Provide the [X, Y] coordinate of the cell's center where the given text is located.  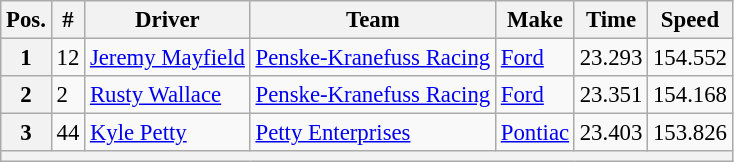
# [68, 20]
Team [372, 20]
153.826 [690, 133]
Rusty Wallace [168, 95]
Driver [168, 20]
154.552 [690, 58]
23.351 [610, 95]
3 [26, 133]
Speed [690, 20]
Make [534, 20]
Pos. [26, 20]
1 [26, 58]
Pontiac [534, 133]
Kyle Petty [168, 133]
23.403 [610, 133]
Time [610, 20]
154.168 [690, 95]
Petty Enterprises [372, 133]
44 [68, 133]
23.293 [610, 58]
12 [68, 58]
Jeremy Mayfield [168, 58]
